Detect which cell encompasses the target text, then output its (x, y) center coordinate. 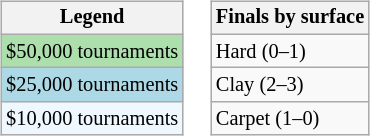
Hard (0–1) (290, 51)
$25,000 tournaments (92, 85)
Legend (92, 18)
Carpet (1–0) (290, 119)
Finals by surface (290, 18)
$10,000 tournaments (92, 119)
$50,000 tournaments (92, 51)
Clay (2–3) (290, 85)
